Locate the cell with the specified text and output its (x, y) center coordinate. 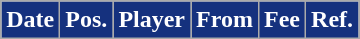
From (225, 20)
Player (152, 20)
Date (30, 20)
Fee (282, 20)
Ref. (332, 20)
Pos. (86, 20)
